Pinpoint the cell where the given text exists, returning its (x, y) midpoint coordinate. 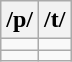
/p/ (20, 20)
/t/ (55, 20)
